Identify which cell holds the provided text, then report its (X, Y) central coordinate. 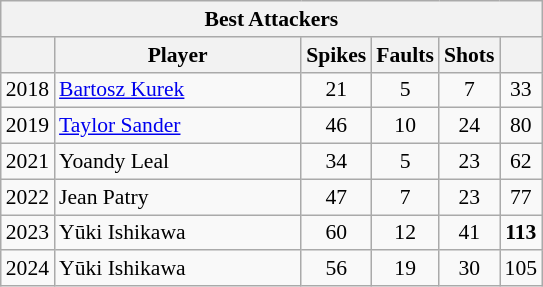
Spikes (336, 55)
Jean Patry (178, 197)
2024 (28, 269)
60 (336, 233)
34 (336, 162)
33 (522, 90)
2019 (28, 126)
Taylor Sander (178, 126)
77 (522, 197)
46 (336, 126)
Bartosz Kurek (178, 90)
30 (470, 269)
113 (522, 233)
Faults (405, 55)
Best Attackers (272, 19)
Shots (470, 55)
2021 (28, 162)
24 (470, 126)
2018 (28, 90)
41 (470, 233)
2023 (28, 233)
12 (405, 233)
47 (336, 197)
Yoandy Leal (178, 162)
19 (405, 269)
Player (178, 55)
21 (336, 90)
10 (405, 126)
105 (522, 269)
56 (336, 269)
80 (522, 126)
62 (522, 162)
2022 (28, 197)
